For the text-containing cell, return its midpoint in (x, y) coordinate format. 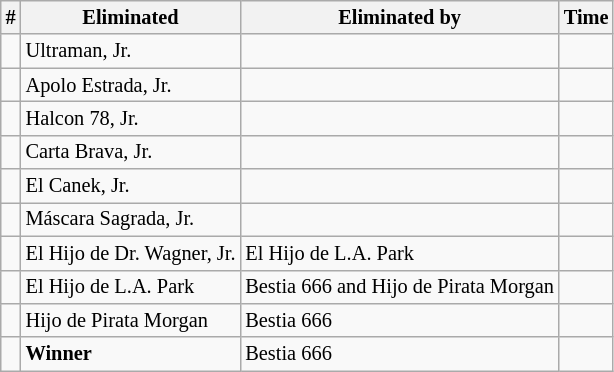
Hijo de Pirata Morgan (131, 320)
El Canek, Jr. (131, 186)
Eliminated by (399, 17)
# (11, 17)
Máscara Sagrada, Jr. (131, 219)
Halcon 78, Jr. (131, 118)
Bestia 666 and Hijo de Pirata Morgan (399, 287)
Time (586, 17)
Ultraman, Jr. (131, 51)
Eliminated (131, 17)
Winner (131, 354)
El Hijo de Dr. Wagner, Jr. (131, 253)
Apolo Estrada, Jr. (131, 85)
Carta Brava, Jr. (131, 152)
